Determine the (X, Y) coordinate at the center of the cell enclosing the given text.  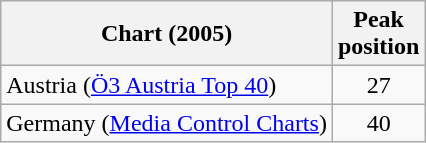
Austria (Ö3 Austria Top 40) (167, 85)
Germany (Media Control Charts) (167, 123)
40 (378, 123)
27 (378, 85)
Chart (2005) (167, 34)
Peakposition (378, 34)
